Determine the [X, Y] coordinate at the center of the cell enclosing the given text.  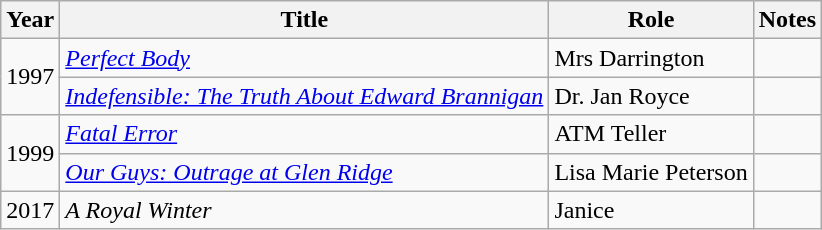
Title [304, 20]
Fatal Error [304, 134]
Perfect Body [304, 58]
Dr. Jan Royce [651, 96]
Indefensible: The Truth About Edward Brannigan [304, 96]
Lisa Marie Peterson [651, 172]
Mrs Darrington [651, 58]
A Royal Winter [304, 210]
Role [651, 20]
Notes [787, 20]
Year [30, 20]
2017 [30, 210]
1997 [30, 77]
1999 [30, 153]
Our Guys: Outrage at Glen Ridge [304, 172]
ATM Teller [651, 134]
Janice [651, 210]
